From the cell containing the given text, extract its center point as (X, Y) coordinate. 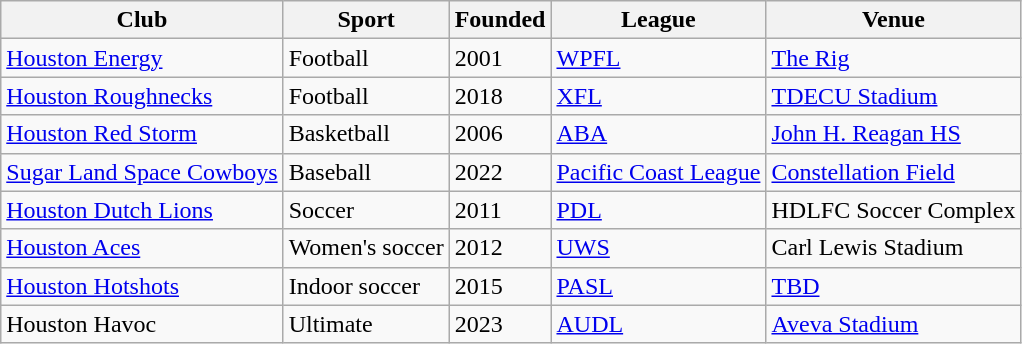
The Rig (894, 58)
Club (142, 20)
ABA (658, 134)
Women's soccer (366, 248)
Sugar Land Space Cowboys (142, 172)
AUDL (658, 324)
2015 (500, 286)
PDL (658, 210)
Houston Hotshots (142, 286)
2011 (500, 210)
WPFL (658, 58)
TDECU Stadium (894, 96)
XFL (658, 96)
2012 (500, 248)
2018 (500, 96)
Sport (366, 20)
League (658, 20)
2022 (500, 172)
Baseball (366, 172)
Houston Roughnecks (142, 96)
Ultimate (366, 324)
Pacific Coast League (658, 172)
Founded (500, 20)
PASL (658, 286)
Houston Energy (142, 58)
Houston Dutch Lions (142, 210)
2001 (500, 58)
2023 (500, 324)
Houston Aces (142, 248)
Soccer (366, 210)
John H. Reagan HS (894, 134)
TBD (894, 286)
HDLFC Soccer Complex (894, 210)
UWS (658, 248)
Basketball (366, 134)
Houston Red Storm (142, 134)
Houston Havoc (142, 324)
Venue (894, 20)
Constellation Field (894, 172)
Aveva Stadium (894, 324)
Indoor soccer (366, 286)
Carl Lewis Stadium (894, 248)
2006 (500, 134)
